Identify which cell holds the provided text, then report its [x, y] central coordinate. 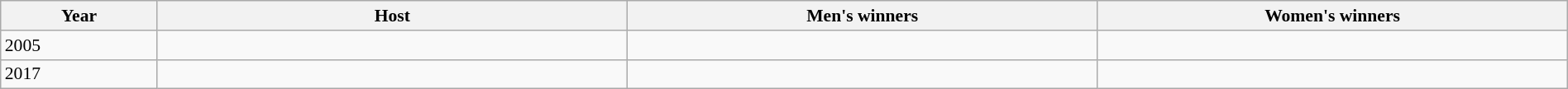
2005 [79, 45]
Year [79, 16]
Women's winners [1332, 16]
Men's winners [863, 16]
Host [392, 16]
2017 [79, 74]
